Identify which cell holds the provided text, then report its (X, Y) central coordinate. 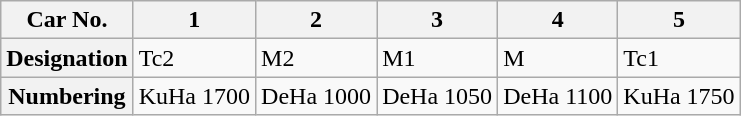
M2 (316, 58)
Designation (67, 58)
Tc1 (679, 58)
KuHa 1700 (194, 96)
Tc2 (194, 58)
Car No. (67, 20)
Numbering (67, 96)
DeHa 1050 (438, 96)
KuHa 1750 (679, 96)
M1 (438, 58)
4 (558, 20)
DeHa 1000 (316, 96)
1 (194, 20)
5 (679, 20)
M (558, 58)
3 (438, 20)
DeHa 1100 (558, 96)
2 (316, 20)
